Extract the (x, y) coordinate from the center of the cell holding the provided text.  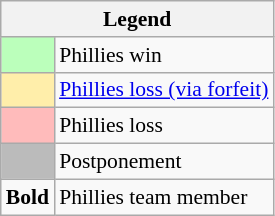
Phillies team member (164, 197)
Bold (28, 197)
Phillies win (164, 55)
Phillies loss (via forfeit) (164, 90)
Phillies loss (164, 126)
Legend (138, 19)
Postponement (164, 162)
